Identify which cell holds the provided text, then report its [X, Y] central coordinate. 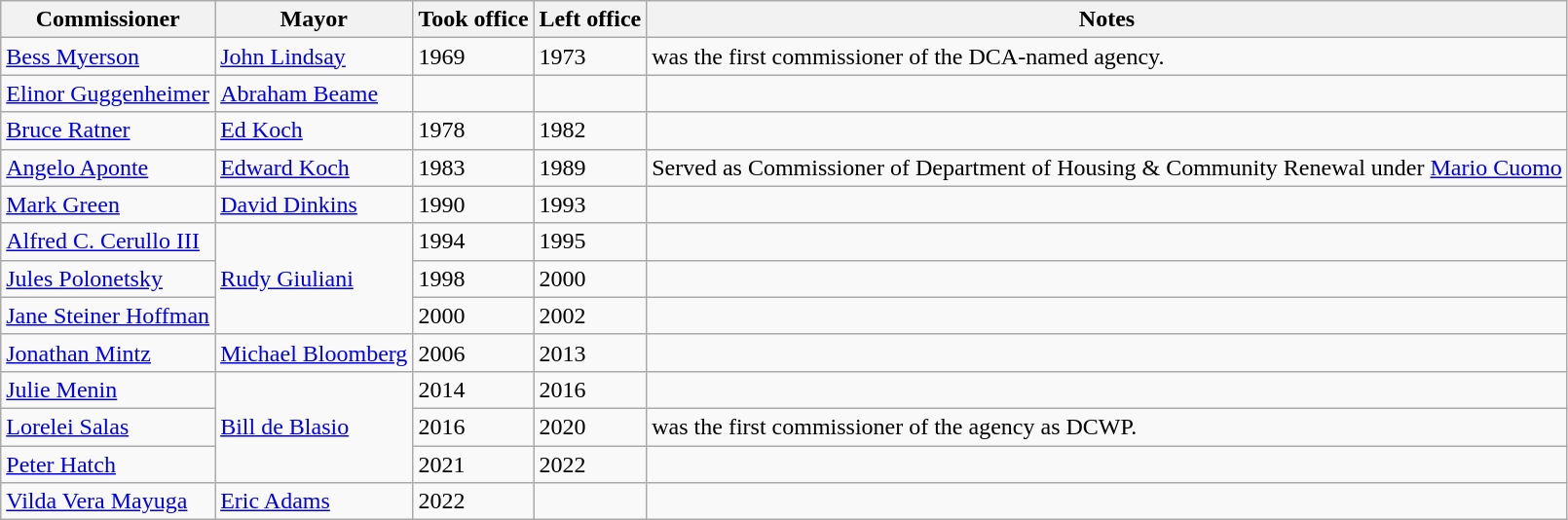
Julie Menin [108, 390]
2020 [590, 427]
2002 [590, 316]
1978 [473, 130]
Eric Adams [314, 501]
Jules Polonetsky [108, 279]
John Lindsay [314, 56]
Notes [1107, 19]
Commissioner [108, 19]
Vilda Vera Mayuga [108, 501]
1995 [590, 241]
1969 [473, 56]
Bess Myerson [108, 56]
1983 [473, 167]
Angelo Aponte [108, 167]
2006 [473, 353]
1990 [473, 204]
Jonathan Mintz [108, 353]
Rudy Giuliani [314, 279]
was the first commissioner of the DCA-named agency. [1107, 56]
Abraham Beame [314, 93]
Mayor [314, 19]
David Dinkins [314, 204]
Edward Koch [314, 167]
Took office [473, 19]
Ed Koch [314, 130]
Bruce Ratner [108, 130]
Bill de Blasio [314, 427]
Michael Bloomberg [314, 353]
1982 [590, 130]
Left office [590, 19]
1989 [590, 167]
was the first commissioner of the agency as DCWP. [1107, 427]
1998 [473, 279]
Lorelei Salas [108, 427]
Alfred C. Cerullo III [108, 241]
2014 [473, 390]
1993 [590, 204]
Peter Hatch [108, 464]
2021 [473, 464]
1994 [473, 241]
Elinor Guggenheimer [108, 93]
Mark Green [108, 204]
Jane Steiner Hoffman [108, 316]
1973 [590, 56]
Served as Commissioner of Department of Housing & Community Renewal under Mario Cuomo [1107, 167]
2013 [590, 353]
